Determine the (X, Y) coordinate at the center of the cell enclosing the given text.  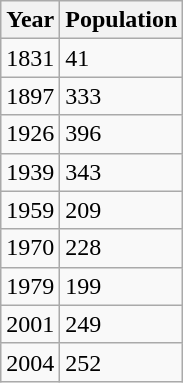
1926 (30, 134)
396 (122, 134)
228 (122, 248)
249 (122, 324)
1897 (30, 96)
343 (122, 172)
2004 (30, 362)
2001 (30, 324)
333 (122, 96)
1831 (30, 58)
252 (122, 362)
1939 (30, 172)
209 (122, 210)
1959 (30, 210)
Population (122, 20)
41 (122, 58)
199 (122, 286)
Year (30, 20)
1970 (30, 248)
1979 (30, 286)
